Pinpoint the cell where the given text exists, returning its [X, Y] midpoint coordinate. 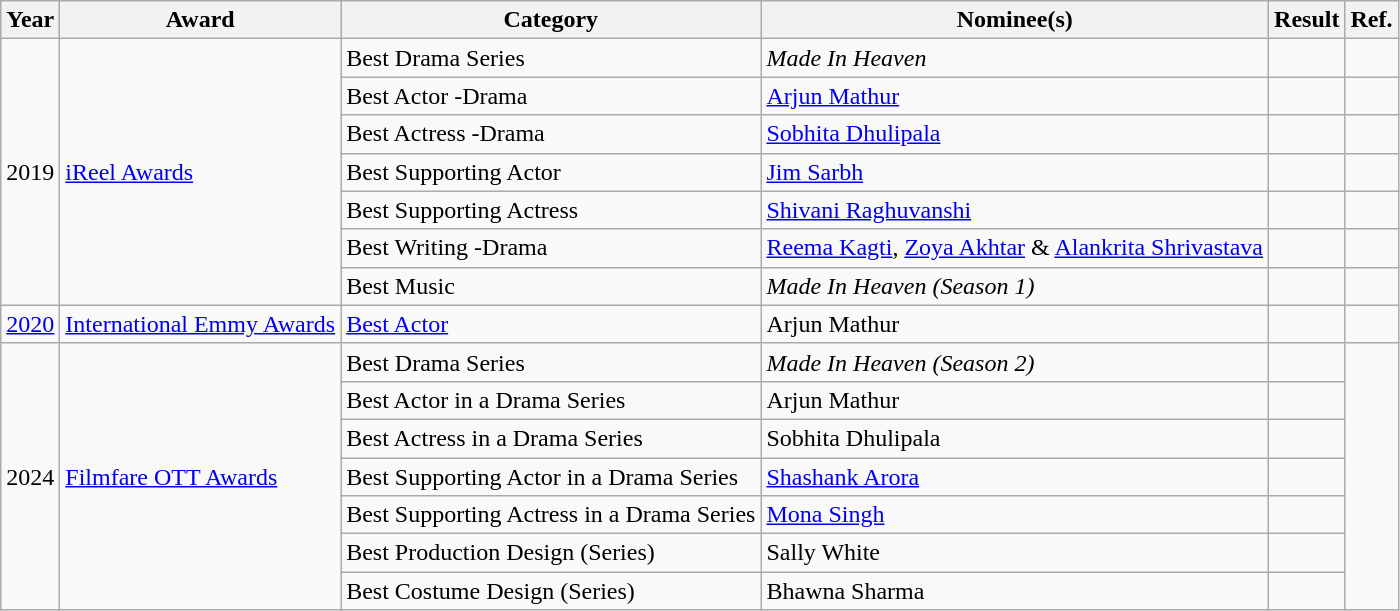
Nominee(s) [1015, 20]
Made In Heaven [1015, 58]
Best Actress in a Drama Series [551, 438]
Ref. [1372, 20]
Reema Kagti, Zoya Akhtar & Alankrita Shrivastava [1015, 248]
Jim Sarbh [1015, 172]
Best Actress -Drama [551, 134]
Best Supporting Actress in a Drama Series [551, 515]
Shashank Arora [1015, 477]
Bhawna Sharma [1015, 591]
Shivani Raghuvanshi [1015, 210]
Best Music [551, 286]
Best Supporting Actress [551, 210]
Best Actor [551, 324]
Best Actor -Drama [551, 96]
Best Production Design (Series) [551, 553]
2020 [30, 324]
Year [30, 20]
Sally White [1015, 553]
Award [200, 20]
Result [1307, 20]
Best Supporting Actor [551, 172]
Mona Singh [1015, 515]
Best Actor in a Drama Series [551, 400]
Made In Heaven (Season 1) [1015, 286]
2019 [30, 172]
2024 [30, 476]
Best Costume Design (Series) [551, 591]
Filmfare OTT Awards [200, 476]
Best Supporting Actor in a Drama Series [551, 477]
International Emmy Awards [200, 324]
Category [551, 20]
iReel Awards [200, 172]
Made In Heaven (Season 2) [1015, 362]
Best Writing -Drama [551, 248]
